Identify which cell holds the provided text, then report its (X, Y) central coordinate. 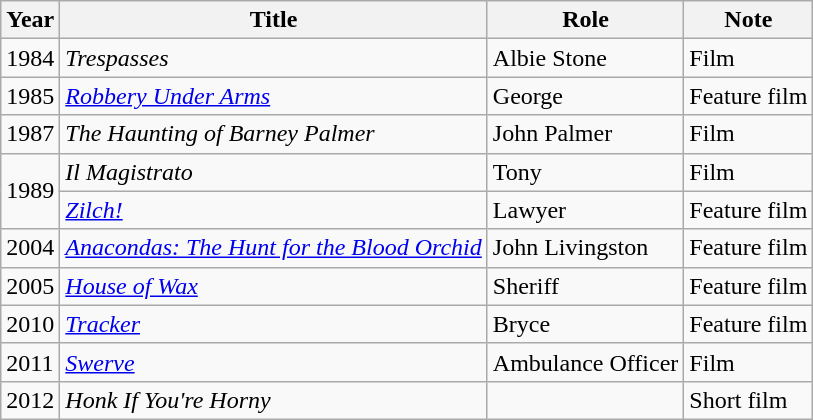
Bryce (586, 324)
2011 (30, 362)
Ambulance Officer (586, 362)
2010 (30, 324)
Albie Stone (586, 58)
Year (30, 20)
2004 (30, 248)
Sheriff (586, 286)
Robbery Under Arms (274, 96)
Swerve (274, 362)
2005 (30, 286)
1989 (30, 191)
Honk If You're Horny (274, 400)
Tony (586, 172)
The Haunting of Barney Palmer (274, 134)
John Palmer (586, 134)
Il Magistrato (274, 172)
Title (274, 20)
George (586, 96)
1985 (30, 96)
John Livingston (586, 248)
2012 (30, 400)
Lawyer (586, 210)
Zilch! (274, 210)
House of Wax (274, 286)
Role (586, 20)
1987 (30, 134)
Note (748, 20)
Short film (748, 400)
Tracker (274, 324)
1984 (30, 58)
Anacondas: The Hunt for the Blood Orchid (274, 248)
Trespasses (274, 58)
